Search for the cell housing the specified text and yield its (x, y) center coordinate. 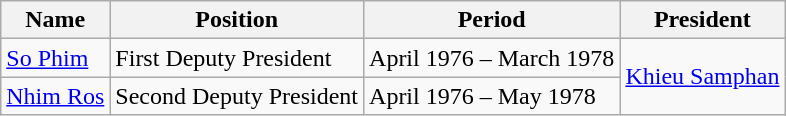
Position (237, 20)
Nhim Ros (56, 96)
Khieu Samphan (702, 77)
First Deputy President (237, 58)
April 1976 – May 1978 (492, 96)
President (702, 20)
Name (56, 20)
April 1976 – March 1978 (492, 58)
Second Deputy President (237, 96)
Period (492, 20)
So Phim (56, 58)
